Determine the (x, y) coordinate at the center of the cell enclosing the given text.  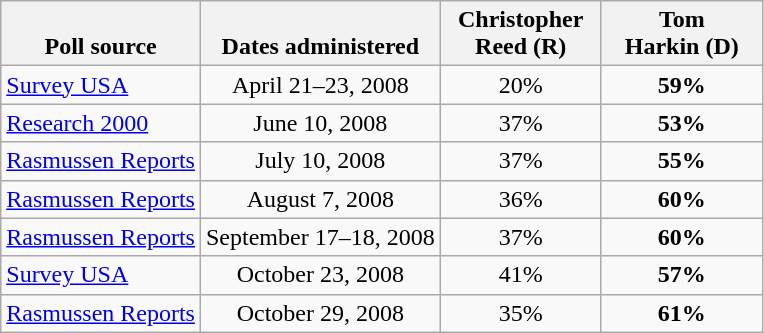
July 10, 2008 (320, 161)
August 7, 2008 (320, 199)
36% (520, 199)
Dates administered (320, 34)
Research 2000 (101, 123)
41% (520, 275)
October 29, 2008 (320, 313)
35% (520, 313)
53% (682, 123)
TomHarkin (D) (682, 34)
Poll source (101, 34)
ChristopherReed (R) (520, 34)
55% (682, 161)
June 10, 2008 (320, 123)
20% (520, 85)
April 21–23, 2008 (320, 85)
61% (682, 313)
September 17–18, 2008 (320, 237)
59% (682, 85)
57% (682, 275)
October 23, 2008 (320, 275)
